Determine the (x, y) coordinate at the center of the cell enclosing the given text.  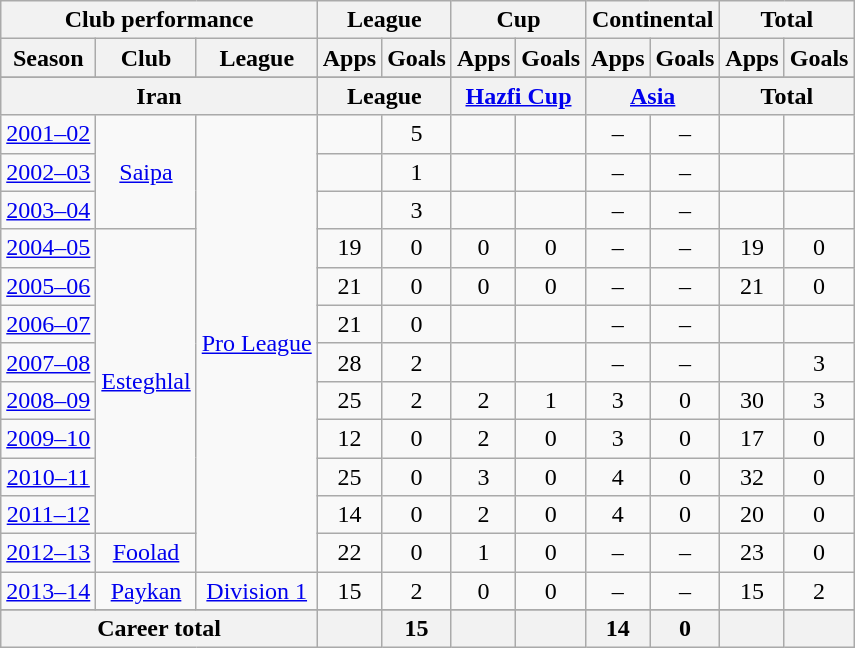
Pro League (256, 344)
23 (752, 553)
Club performance (159, 20)
Iran (159, 96)
2009–10 (48, 438)
2011–12 (48, 515)
Paykan (146, 591)
Asia (653, 96)
Club (146, 58)
5 (417, 134)
17 (752, 438)
2010–11 (48, 477)
28 (349, 362)
2008–09 (48, 400)
2003–04 (48, 210)
Career total (159, 629)
Foolad (146, 553)
Continental (653, 20)
Season (48, 58)
Esteghlal (146, 381)
Hazfi Cup (518, 96)
2013–14 (48, 591)
Saipa (146, 172)
2005–06 (48, 286)
2004–05 (48, 248)
22 (349, 553)
20 (752, 515)
32 (752, 477)
2007–08 (48, 362)
2001–02 (48, 134)
2006–07 (48, 324)
Cup (518, 20)
2002–03 (48, 172)
2012–13 (48, 553)
Division 1 (256, 591)
30 (752, 400)
12 (349, 438)
